Identify which cell holds the provided text, then report its [X, Y] central coordinate. 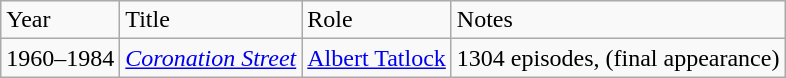
Coronation Street [211, 58]
Role [377, 20]
Albert Tatlock [377, 58]
Title [211, 20]
1960–1984 [60, 58]
1304 episodes, (final appearance) [618, 58]
Year [60, 20]
Notes [618, 20]
